Provide the [x, y] coordinate of the cell's center where the given text is located.  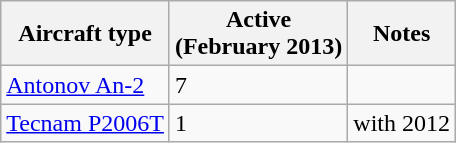
Tecnam P2006T [86, 123]
with 2012 [402, 123]
Notes [402, 34]
Active (February 2013) [258, 34]
Aircraft type [86, 34]
1 [258, 123]
Antonov An-2 [86, 85]
7 [258, 85]
